Extract the [X, Y] coordinate from the center of the cell holding the provided text.  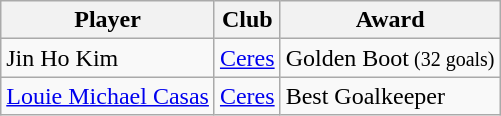
Best Goalkeeper [390, 96]
Louie Michael Casas [108, 96]
Player [108, 20]
Jin Ho Kim [108, 58]
Award [390, 20]
Golden Boot (32 goals) [390, 58]
Club [247, 20]
